Capture the cell that displays the provided text and extract its [x, y] central coordinate. 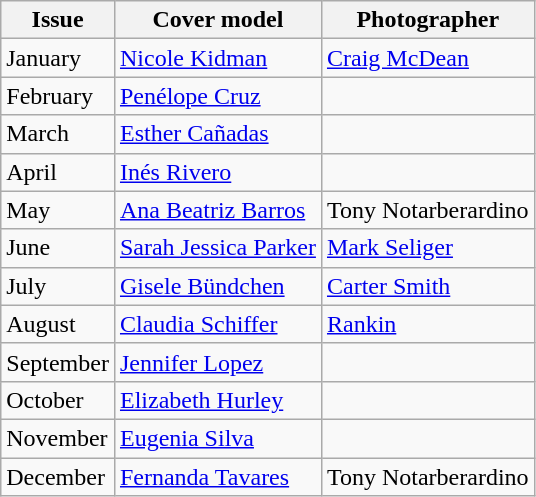
August [58, 324]
Elizabeth Hurley [218, 400]
Issue [58, 20]
Rankin [428, 324]
Nicole Kidman [218, 58]
May [58, 210]
February [58, 96]
Eugenia Silva [218, 438]
Cover model [218, 20]
Ana Beatriz Barros [218, 210]
January [58, 58]
Photographer [428, 20]
Craig McDean [428, 58]
Gisele Bündchen [218, 286]
Penélope Cruz [218, 96]
Sarah Jessica Parker [218, 248]
September [58, 362]
November [58, 438]
Esther Cañadas [218, 134]
Carter Smith [428, 286]
Fernanda Tavares [218, 477]
Mark Seliger [428, 248]
April [58, 172]
Jennifer Lopez [218, 362]
Inés Rivero [218, 172]
July [58, 286]
October [58, 400]
March [58, 134]
Claudia Schiffer [218, 324]
June [58, 248]
December [58, 477]
